Output the [x, y] coordinate of the center of the cell containing the given text.  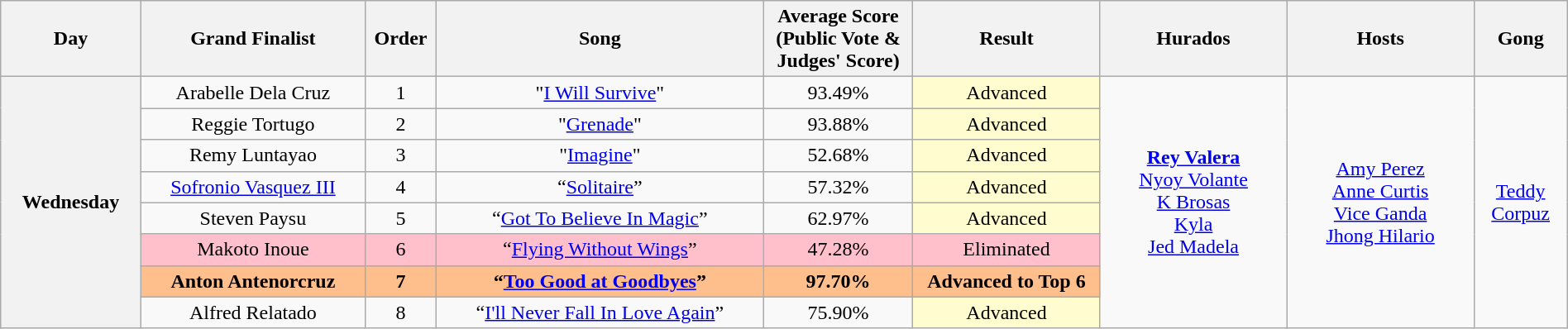
“Solitaire” [600, 187]
"Imagine" [600, 155]
52.68% [839, 155]
Wednesday [71, 203]
Makoto Inoue [253, 250]
Steven Paysu [253, 218]
7 [401, 281]
1 [401, 93]
Order [401, 39]
"Grenade" [600, 124]
Arabelle Dela Cruz [253, 93]
Anton Antenorcruz [253, 281]
2 [401, 124]
3 [401, 155]
“Flying Without Wings” [600, 250]
Eliminated [1006, 250]
5 [401, 218]
8 [401, 312]
Reggie Tortugo [253, 124]
Sofronio Vasquez III [253, 187]
Alfred Relatado [253, 312]
Day [71, 39]
“Got To Believe In Magic” [600, 218]
“I'll Never Fall In Love Again” [600, 312]
Rey ValeraNyoy VolanteK BrosasKylaJed Madela [1193, 203]
93.88% [839, 124]
75.90% [839, 312]
Gong [1520, 39]
"I Will Survive" [600, 93]
Teddy Corpuz [1520, 203]
Hurados [1193, 39]
6 [401, 250]
Result [1006, 39]
Remy Luntayao [253, 155]
Advanced to Top 6 [1006, 281]
Hosts [1380, 39]
93.49% [839, 93]
57.32% [839, 187]
Amy PerezAnne CurtisVice GandaJhong Hilario [1380, 203]
Song [600, 39]
47.28% [839, 250]
97.70% [839, 281]
“Too Good at Goodbyes” [600, 281]
Average Score (Public Vote & Judges' Score) [839, 39]
4 [401, 187]
Grand Finalist [253, 39]
62.97% [839, 218]
